Return the (x, y) coordinate for the center point of the cell that contains the specified text.  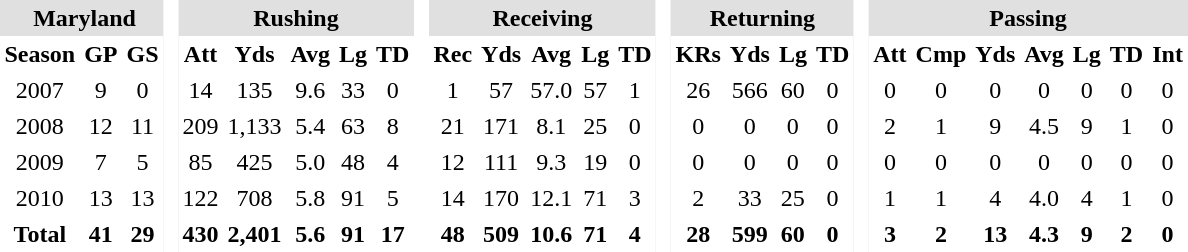
29 (142, 234)
Maryland (82, 18)
28 (698, 234)
209 (200, 126)
8.1 (552, 126)
Passing (1028, 18)
Cmp (941, 54)
KRs (698, 54)
7 (101, 162)
9.3 (552, 162)
509 (502, 234)
19 (596, 162)
Season (40, 54)
12.1 (552, 198)
4.5 (1044, 126)
5.0 (310, 162)
170 (502, 198)
Total (40, 234)
135 (254, 90)
2,401 (254, 234)
26 (698, 90)
122 (200, 198)
1,133 (254, 126)
2010 (40, 198)
8 (393, 126)
17 (393, 234)
708 (254, 198)
Int (1168, 54)
11 (142, 126)
430 (200, 234)
2007 (40, 90)
5.4 (310, 126)
57.0 (552, 90)
Rec (453, 54)
9.6 (310, 90)
4.0 (1044, 198)
GP (101, 54)
Returning (762, 18)
5.8 (310, 198)
85 (200, 162)
111 (502, 162)
63 (354, 126)
Rushing (296, 18)
2008 (40, 126)
GS (142, 54)
566 (750, 90)
21 (453, 126)
425 (254, 162)
2009 (40, 162)
41 (101, 234)
171 (502, 126)
5.6 (310, 234)
4.3 (1044, 234)
10.6 (552, 234)
Receiving (542, 18)
599 (750, 234)
